Provide the [X, Y] coordinate of the cell's center where the given text is located.  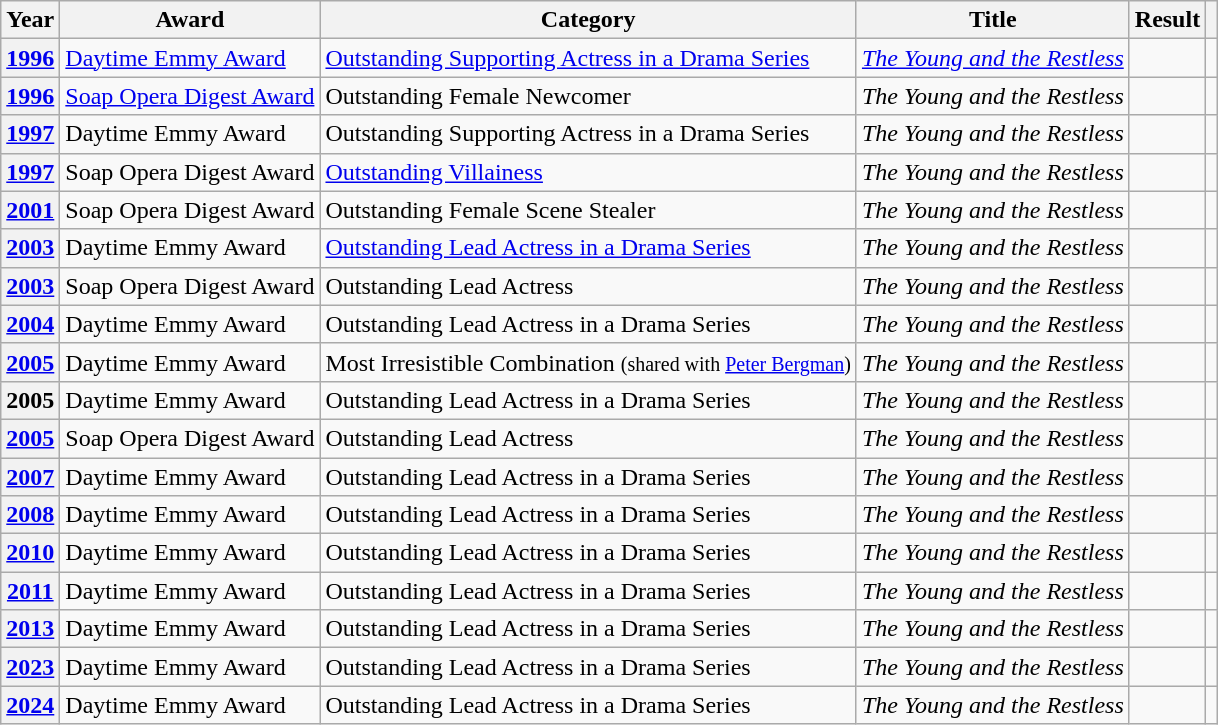
2004 [30, 324]
Category [588, 20]
Outstanding Female Scene Stealer [588, 210]
Title [992, 20]
2024 [30, 705]
Award [190, 20]
Outstanding Villainess [588, 172]
Result [1167, 20]
2007 [30, 477]
2008 [30, 515]
2001 [30, 210]
Year [30, 20]
Most Irresistible Combination (shared with Peter Bergman) [588, 362]
2011 [30, 591]
2013 [30, 629]
2023 [30, 667]
Outstanding Female Newcomer [588, 96]
2010 [30, 553]
